Return (X, Y) of the center of cell containing provided text 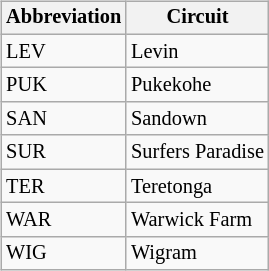
SAN (64, 119)
Pukekohe (198, 85)
PUK (64, 85)
Abbreviation (64, 18)
Warwick Farm (198, 220)
Surfers Paradise (198, 152)
Teretonga (198, 186)
LEV (64, 51)
Sandown (198, 119)
SUR (64, 152)
WIG (64, 253)
Levin (198, 51)
WAR (64, 220)
TER (64, 186)
Wigram (198, 253)
Circuit (198, 18)
